Identify which cell holds the provided text, then report its (X, Y) central coordinate. 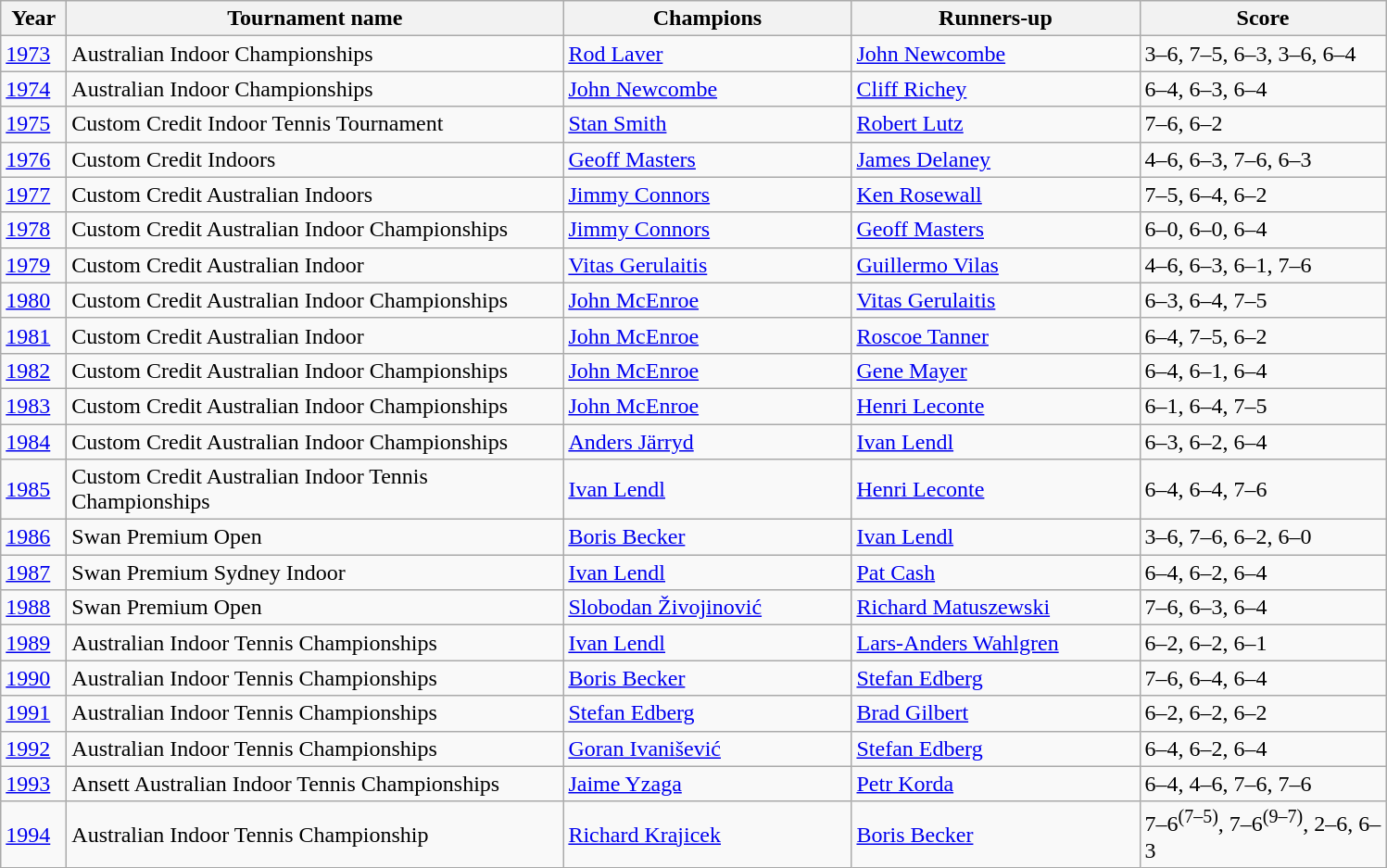
1985 (33, 489)
Custom Credit Australian Indoors (315, 195)
Cliff Richey (995, 89)
Runners-up (995, 19)
7–5, 6–4, 6–2 (1263, 195)
6–4, 6–3, 6–4 (1263, 89)
Roscoe Tanner (995, 335)
6–4, 6–1, 6–4 (1263, 371)
Custom Credit Indoors (315, 159)
Robert Lutz (995, 124)
1978 (33, 230)
Goran Ivanišević (708, 748)
Pat Cash (995, 572)
1981 (33, 335)
Rod Laver (708, 54)
6–3, 6–2, 6–4 (1263, 442)
1977 (33, 195)
Jaime Yzaga (708, 784)
7–6, 6–3, 6–4 (1263, 608)
Lars-Anders Wahlgren (995, 643)
Year (33, 19)
Gene Mayer (995, 371)
1990 (33, 678)
1979 (33, 265)
6–4, 7–5, 6–2 (1263, 335)
Custom Credit Australian Indoor Tennis Championships (315, 489)
6–1, 6–4, 7–5 (1263, 406)
4–6, 6–3, 7–6, 6–3 (1263, 159)
6–4, 6–4, 7–6 (1263, 489)
Richard Matuszewski (995, 608)
7–6(7–5), 7–6(9–7), 2–6, 6–3 (1263, 835)
6–3, 6–4, 7–5 (1263, 300)
3–6, 7–5, 6–3, 3–6, 6–4 (1263, 54)
Anders Järryd (708, 442)
7–6, 6–2 (1263, 124)
6–2, 6–2, 6–2 (1263, 713)
Tournament name (315, 19)
1982 (33, 371)
Ansett Australian Indoor Tennis Championships (315, 784)
4–6, 6–3, 6–1, 7–6 (1263, 265)
1988 (33, 608)
Australian Indoor Tennis Championship (315, 835)
7–6, 6–4, 6–4 (1263, 678)
Guillermo Vilas (995, 265)
6–0, 6–0, 6–4 (1263, 230)
1984 (33, 442)
6–4, 4–6, 7–6, 7–6 (1263, 784)
Stan Smith (708, 124)
1973 (33, 54)
3–6, 7–6, 6–2, 6–0 (1263, 537)
1987 (33, 572)
Richard Krajicek (708, 835)
Petr Korda (995, 784)
James Delaney (995, 159)
6–2, 6–2, 6–1 (1263, 643)
1976 (33, 159)
Custom Credit Indoor Tennis Tournament (315, 124)
Champions (708, 19)
1974 (33, 89)
1980 (33, 300)
Score (1263, 19)
1989 (33, 643)
1983 (33, 406)
1991 (33, 713)
Slobodan Živojinović (708, 608)
1993 (33, 784)
1975 (33, 124)
1994 (33, 835)
Brad Gilbert (995, 713)
1992 (33, 748)
Swan Premium Sydney Indoor (315, 572)
1986 (33, 537)
Ken Rosewall (995, 195)
